Search for the cell housing the specified text and yield its [X, Y] center coordinate. 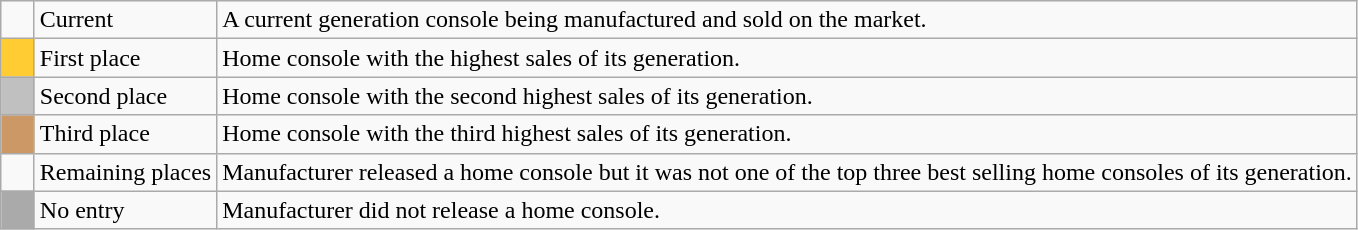
Remaining places [125, 172]
Home console with the highest sales of its generation. [788, 58]
Home console with the second highest sales of its generation. [788, 96]
First place [125, 58]
Manufacturer did not release a home console. [788, 210]
Manufacturer released a home console but it was not one of the top three best selling home consoles of its generation. [788, 172]
No entry [125, 210]
Third place [125, 134]
A current generation console being manufactured and sold on the market. [788, 20]
Home console with the third highest sales of its generation. [788, 134]
Second place [125, 96]
Current [125, 20]
